Determine the (X, Y) coordinate at the center of the cell enclosing the given text.  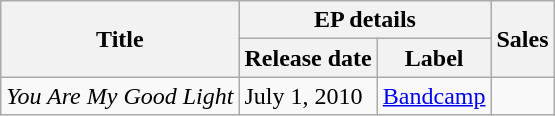
EP details (365, 20)
Sales (522, 39)
You Are My Good Light (120, 96)
Title (120, 39)
Label (434, 58)
Bandcamp (434, 96)
July 1, 2010 (308, 96)
Release date (308, 58)
